For the text-containing cell, return its midpoint in (X, Y) coordinate format. 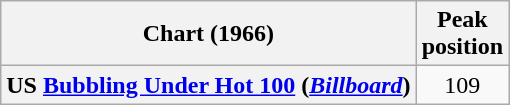
109 (462, 85)
Chart (1966) (208, 34)
Peakposition (462, 34)
US Bubbling Under Hot 100 (Billboard) (208, 85)
